Provide the [x, y] coordinate of the cell's center where the given text is located.  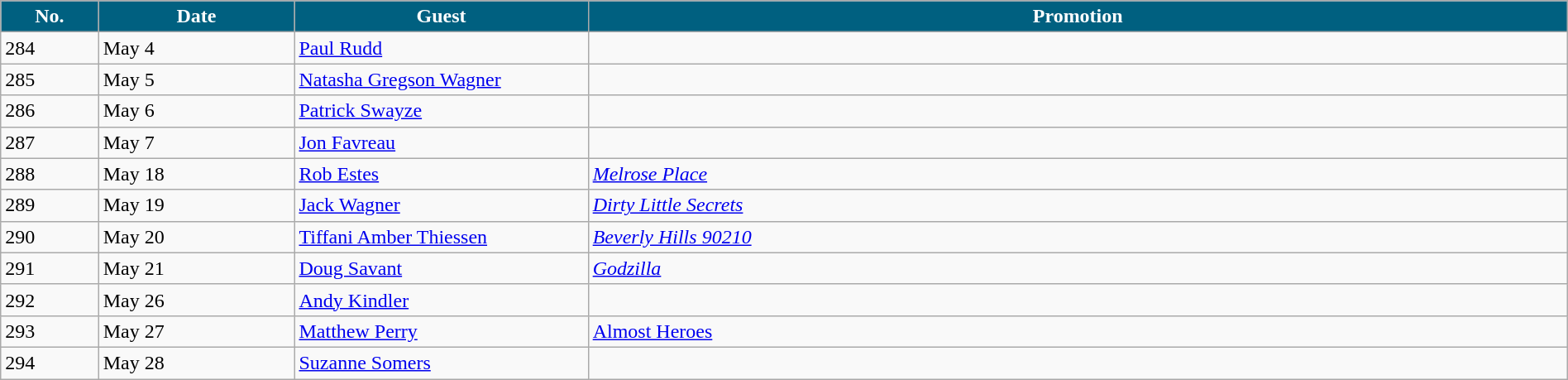
289 [50, 205]
288 [50, 174]
May 20 [197, 237]
Promotion [1078, 17]
Doug Savant [442, 268]
Melrose Place [1078, 174]
No. [50, 17]
May 18 [197, 174]
Andy Kindler [442, 300]
Godzilla [1078, 268]
Dirty Little Secrets [1078, 205]
Jack Wagner [442, 205]
Paul Rudd [442, 48]
Beverly Hills 90210 [1078, 237]
Guest [442, 17]
May 7 [197, 142]
May 27 [197, 331]
285 [50, 79]
290 [50, 237]
291 [50, 268]
287 [50, 142]
May 28 [197, 363]
Suzanne Somers [442, 363]
Rob Estes [442, 174]
286 [50, 111]
Matthew Perry [442, 331]
Jon Favreau [442, 142]
Natasha Gregson Wagner [442, 79]
Tiffani Amber Thiessen [442, 237]
Almost Heroes [1078, 331]
May 21 [197, 268]
292 [50, 300]
May 26 [197, 300]
Patrick Swayze [442, 111]
May 6 [197, 111]
May 19 [197, 205]
May 4 [197, 48]
293 [50, 331]
284 [50, 48]
Date [197, 17]
294 [50, 363]
May 5 [197, 79]
